Capture the cell that displays the provided text and extract its [x, y] central coordinate. 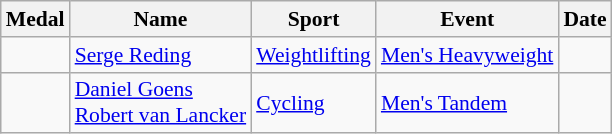
Event [467, 19]
Daniel GoensRobert van Lancker [161, 102]
Sport [314, 19]
Name [161, 19]
Date [584, 19]
Men's Heavyweight [467, 55]
Weightlifting [314, 55]
Men's Tandem [467, 102]
Medal [36, 19]
Cycling [314, 102]
Serge Reding [161, 55]
